For the text-containing cell, return its midpoint in (x, y) coordinate format. 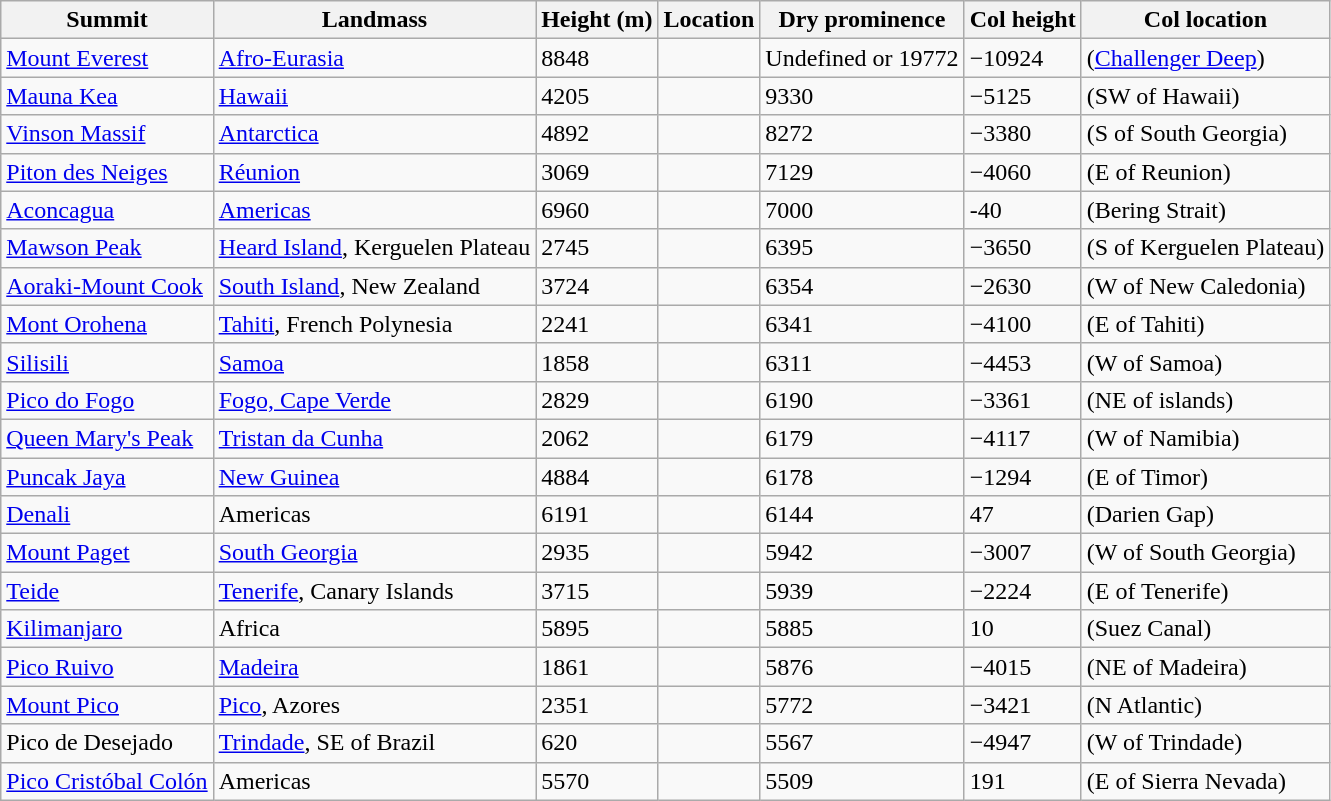
(E of Reunion) (1206, 172)
6190 (862, 400)
191 (1022, 781)
-40 (1022, 210)
5567 (862, 743)
Mont Orohena (107, 324)
47 (1022, 515)
(E of Sierra Nevada) (1206, 781)
(Darien Gap) (1206, 515)
1858 (597, 362)
Teide (107, 591)
6191 (597, 515)
2829 (597, 400)
South Georgia (374, 553)
1861 (597, 667)
Tahiti, French Polynesia (374, 324)
(S of Kerguelen Plateau) (1206, 248)
620 (597, 743)
−3007 (1022, 553)
6144 (862, 515)
(N Atlantic) (1206, 705)
(Challenger Deep) (1206, 58)
6395 (862, 248)
−2224 (1022, 591)
Col height (1022, 20)
5570 (597, 781)
Hawaii (374, 96)
South Island, New Zealand (374, 286)
Col location (1206, 20)
6354 (862, 286)
8848 (597, 58)
4892 (597, 134)
−3650 (1022, 248)
Queen Mary's Peak (107, 438)
−3380 (1022, 134)
Pico, Azores (374, 705)
9330 (862, 96)
Silisili (107, 362)
2745 (597, 248)
4884 (597, 477)
−4947 (1022, 743)
Africa (374, 629)
Mawson Peak (107, 248)
Undefined or 19772 (862, 58)
−4117 (1022, 438)
−4060 (1022, 172)
Trindade, SE of Brazil (374, 743)
8272 (862, 134)
5876 (862, 667)
(W of Samoa) (1206, 362)
−5125 (1022, 96)
Puncak Jaya (107, 477)
Aconcagua (107, 210)
Aoraki-Mount Cook (107, 286)
−10924 (1022, 58)
3724 (597, 286)
(E of Tenerife) (1206, 591)
Location (709, 20)
(Suez Canal) (1206, 629)
Piton des Neiges (107, 172)
Dry prominence (862, 20)
(NE of islands) (1206, 400)
5772 (862, 705)
Mauna Kea (107, 96)
Landmass (374, 20)
Tristan da Cunha (374, 438)
Pico Cristóbal Colón (107, 781)
Height (m) (597, 20)
Madeira (374, 667)
(E of Timor) (1206, 477)
Antarctica (374, 134)
(W of Trindade) (1206, 743)
Mount Everest (107, 58)
5939 (862, 591)
−3361 (1022, 400)
Mount Paget (107, 553)
5895 (597, 629)
Afro-Eurasia (374, 58)
New Guinea (374, 477)
Réunion (374, 172)
(Bering Strait) (1206, 210)
2241 (597, 324)
Summit (107, 20)
(SW of Hawaii) (1206, 96)
5942 (862, 553)
3069 (597, 172)
6179 (862, 438)
−3421 (1022, 705)
2935 (597, 553)
(NE of Madeira) (1206, 667)
(E of Tahiti) (1206, 324)
−4015 (1022, 667)
Denali (107, 515)
Pico Ruivo (107, 667)
5885 (862, 629)
(W of Namibia) (1206, 438)
Pico de Desejado (107, 743)
2351 (597, 705)
Tenerife, Canary Islands (374, 591)
−4100 (1022, 324)
Samoa (374, 362)
7129 (862, 172)
6178 (862, 477)
6311 (862, 362)
10 (1022, 629)
Kilimanjaro (107, 629)
3715 (597, 591)
6960 (597, 210)
6341 (862, 324)
(S of South Georgia) (1206, 134)
Fogo, Cape Verde (374, 400)
5509 (862, 781)
7000 (862, 210)
(W of South Georgia) (1206, 553)
Vinson Massif (107, 134)
(W of New Caledonia) (1206, 286)
Heard Island, Kerguelen Plateau (374, 248)
−1294 (1022, 477)
Mount Pico (107, 705)
2062 (597, 438)
4205 (597, 96)
Pico do Fogo (107, 400)
−2630 (1022, 286)
−4453 (1022, 362)
